Determine the (x, y) coordinate at the center of the cell enclosing the given text.  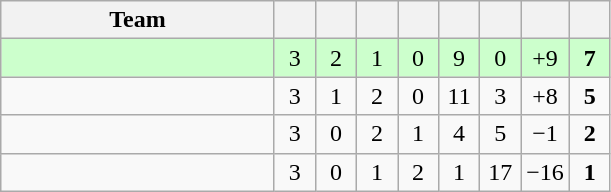
17 (500, 172)
4 (460, 134)
−1 (546, 134)
−16 (546, 172)
9 (460, 58)
Team (138, 20)
+9 (546, 58)
11 (460, 96)
+8 (546, 96)
7 (590, 58)
